Detect which cell encompasses the target text, then output its [X, Y] center coordinate. 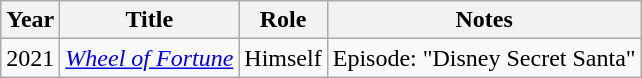
2021 [30, 58]
Notes [484, 20]
Wheel of Fortune [150, 58]
Role [283, 20]
Title [150, 20]
Year [30, 20]
Himself [283, 58]
Episode: "Disney Secret Santa" [484, 58]
